Output the (X, Y) coordinate of the center of the cell containing the given text.  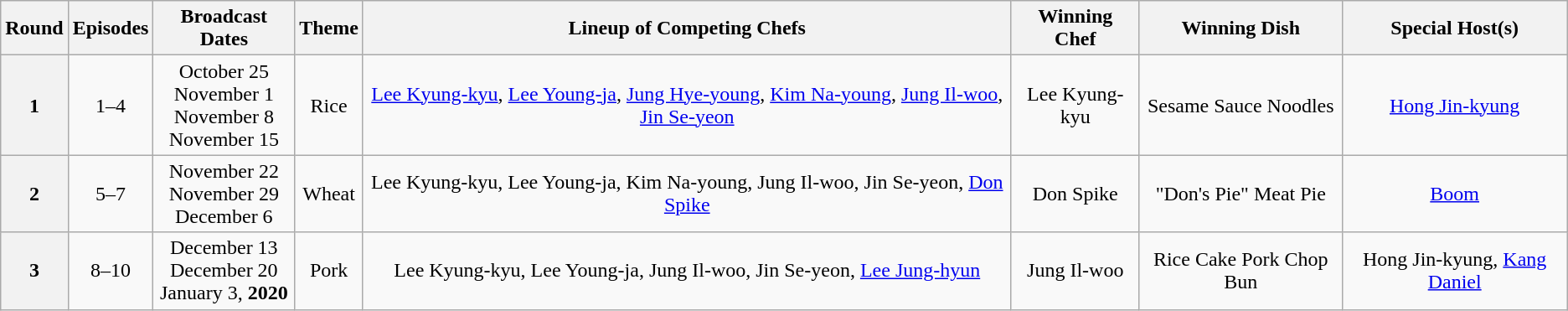
2 (34, 194)
Don Spike (1075, 194)
1 (34, 106)
Lee Kyung-kyu, Lee Young-ja, Jung Hye-young, Kim Na-young, Jung Il-woo, Jin Se-yeon (687, 106)
Rice (329, 106)
Pork (329, 271)
Boom (1454, 194)
3 (34, 271)
Lineup of Competing Chefs (687, 29)
Episodes (111, 29)
Winning Chef (1075, 29)
Rice Cake Pork Chop Bun (1240, 271)
Lee Kyung-kyu (1075, 106)
Round (34, 29)
Sesame Sauce Noodles (1240, 106)
Broadcast Dates (224, 29)
Lee Kyung-kyu, Lee Young-ja, Jung Il-woo, Jin Se-yeon, Lee Jung-hyun (687, 271)
Wheat (329, 194)
8–10 (111, 271)
Jung Il-woo (1075, 271)
Special Host(s) (1454, 29)
Theme (329, 29)
5–7 (111, 194)
Hong Jin-kyung (1454, 106)
Winning Dish (1240, 29)
Hong Jin-kyung, Kang Daniel (1454, 271)
December 13December 20January 3, 2020 (224, 271)
November 22November 29December 6 (224, 194)
1–4 (111, 106)
October 25November 1November 8November 15 (224, 106)
"Don's Pie" Meat Pie (1240, 194)
Lee Kyung-kyu, Lee Young-ja, Kim Na-young, Jung Il-woo, Jin Se-yeon, Don Spike (687, 194)
